From the cell containing the given text, extract its center point as (x, y) coordinate. 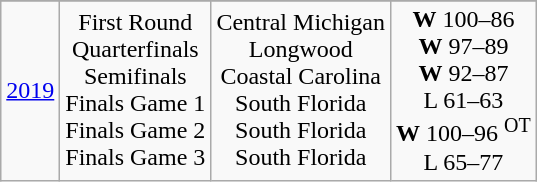
Central MichiganLongwoodCoastal CarolinaSouth FloridaSouth FloridaSouth Florida (301, 91)
2019 (30, 91)
W 100–86 W 97–89W 92–87L 61–63W 100–96 OTL 65–77 (464, 91)
First RoundQuarterfinalsSemifinalsFinals Game 1Finals Game 2 Finals Game 3 (136, 91)
